Determine the [X, Y] coordinate at the center of the cell enclosing the given text.  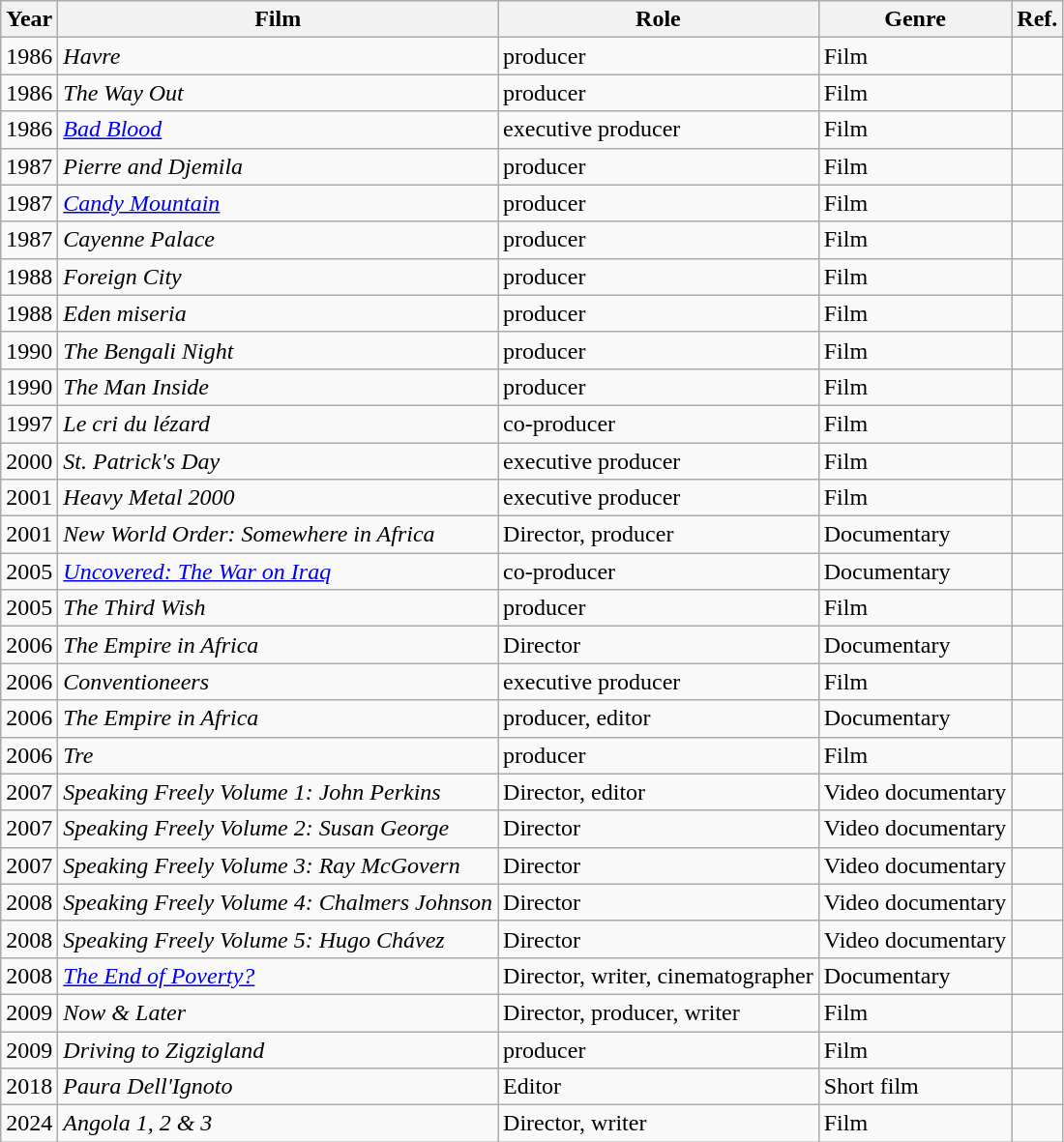
Foreign City [279, 277]
Pierre and Djemila [279, 166]
Role [659, 19]
Uncovered: The War on Iraq [279, 571]
Director, producer, writer [659, 1012]
New World Order: Somewhere in Africa [279, 535]
2018 [29, 1087]
Bad Blood [279, 130]
Speaking Freely Volume 5: Hugo Chávez [279, 939]
1997 [29, 424]
Editor [659, 1087]
Tre [279, 755]
Director, writer, cinematographer [659, 976]
2000 [29, 461]
The Man Inside [279, 387]
producer, editor [659, 718]
Short film [915, 1087]
Speaking Freely Volume 2: Susan George [279, 829]
Speaking Freely Volume 4: Chalmers Johnson [279, 902]
Speaking Freely Volume 3: Ray McGovern [279, 865]
Angola 1, 2 & 3 [279, 1124]
Havre [279, 56]
Now & Later [279, 1012]
Genre [915, 19]
Candy Mountain [279, 203]
Paura Dell'Ignoto [279, 1087]
2024 [29, 1124]
The Bengali Night [279, 350]
The Way Out [279, 93]
The End of Poverty? [279, 976]
Ref. [1037, 19]
Le cri du lézard [279, 424]
Director, producer [659, 535]
Driving to Zigzigland [279, 1049]
The Third Wish [279, 608]
Director, writer [659, 1124]
Conventioneers [279, 682]
Cayenne Palace [279, 240]
Eden miseria [279, 313]
Speaking Freely Volume 1: John Perkins [279, 792]
Heavy Metal 2000 [279, 498]
Year [29, 19]
St. Patrick's Day [279, 461]
Director, editor [659, 792]
